Output the (X, Y) coordinate of the center of the cell containing the given text.  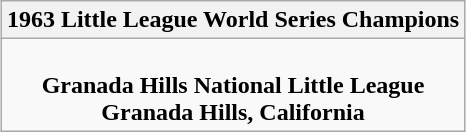
1963 Little League World Series Champions (232, 20)
Granada Hills National Little LeagueGranada Hills, California (232, 85)
